Output the (X, Y) coordinate of the center of the cell containing the given text.  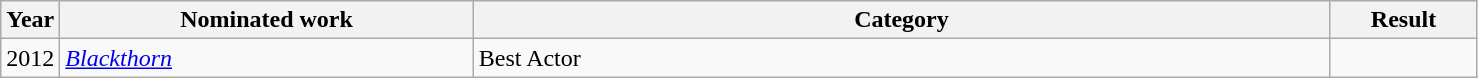
2012 (30, 58)
Nominated work (266, 20)
Blackthorn (266, 58)
Result (1404, 20)
Best Actor (901, 58)
Category (901, 20)
Year (30, 20)
